Detect which cell encompasses the target text, then output its (x, y) center coordinate. 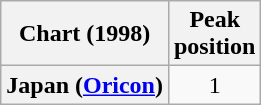
Chart (1998) (85, 34)
Japan (Oricon) (85, 85)
1 (214, 85)
Peakposition (214, 34)
